Search for the cell housing the specified text and yield its [x, y] center coordinate. 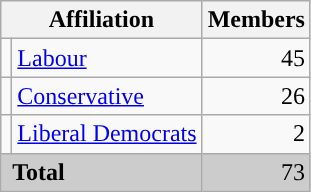
26 [256, 96]
Members [256, 20]
Liberal Democrats [107, 134]
Labour [107, 58]
2 [256, 134]
Total [102, 172]
Affiliation [102, 20]
Conservative [107, 96]
73 [256, 172]
45 [256, 58]
